Capture the cell that displays the provided text and extract its [x, y] central coordinate. 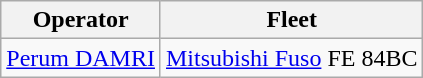
Operator [81, 20]
Fleet [291, 20]
Perum DAMRI [81, 58]
Mitsubishi Fuso FE 84BC [291, 58]
